Extract the [x, y] coordinate from the center of the cell holding the provided text.  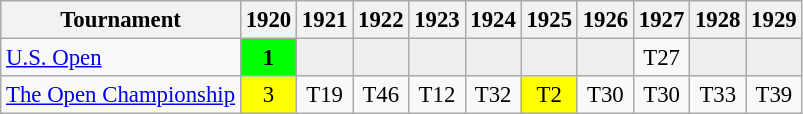
1924 [493, 20]
1923 [437, 20]
1 [268, 58]
T32 [493, 95]
T46 [381, 95]
1929 [774, 20]
T33 [718, 95]
1920 [268, 20]
3 [268, 95]
1922 [381, 20]
U.S. Open [121, 58]
T19 [325, 95]
T12 [437, 95]
T27 [661, 58]
Tournament [121, 20]
1921 [325, 20]
1928 [718, 20]
1927 [661, 20]
T2 [549, 95]
T39 [774, 95]
The Open Championship [121, 95]
1925 [549, 20]
1926 [605, 20]
